Identify which cell holds the provided text, then report its [X, Y] central coordinate. 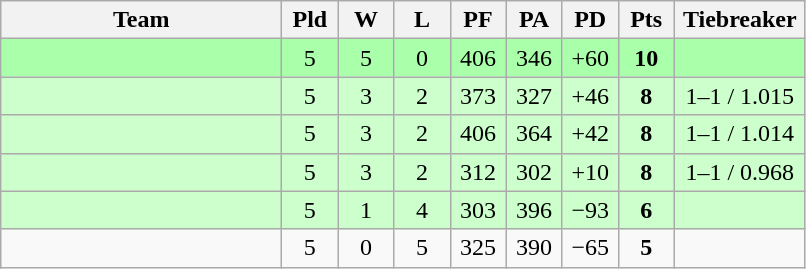
+60 [590, 58]
1–1 / 0.968 [740, 172]
−65 [590, 248]
Pts [646, 20]
346 [534, 58]
325 [478, 248]
+10 [590, 172]
373 [478, 96]
PF [478, 20]
Team [142, 20]
396 [534, 210]
1–1 / 1.015 [740, 96]
364 [534, 134]
327 [534, 96]
303 [478, 210]
1 [366, 210]
PA [534, 20]
W [366, 20]
10 [646, 58]
PD [590, 20]
390 [534, 248]
302 [534, 172]
1–1 / 1.014 [740, 134]
Tiebreaker [740, 20]
+42 [590, 134]
+46 [590, 96]
Pld [310, 20]
L [422, 20]
312 [478, 172]
−93 [590, 210]
4 [422, 210]
6 [646, 210]
